Determine the [X, Y] coordinate at the center of the cell enclosing the given text.  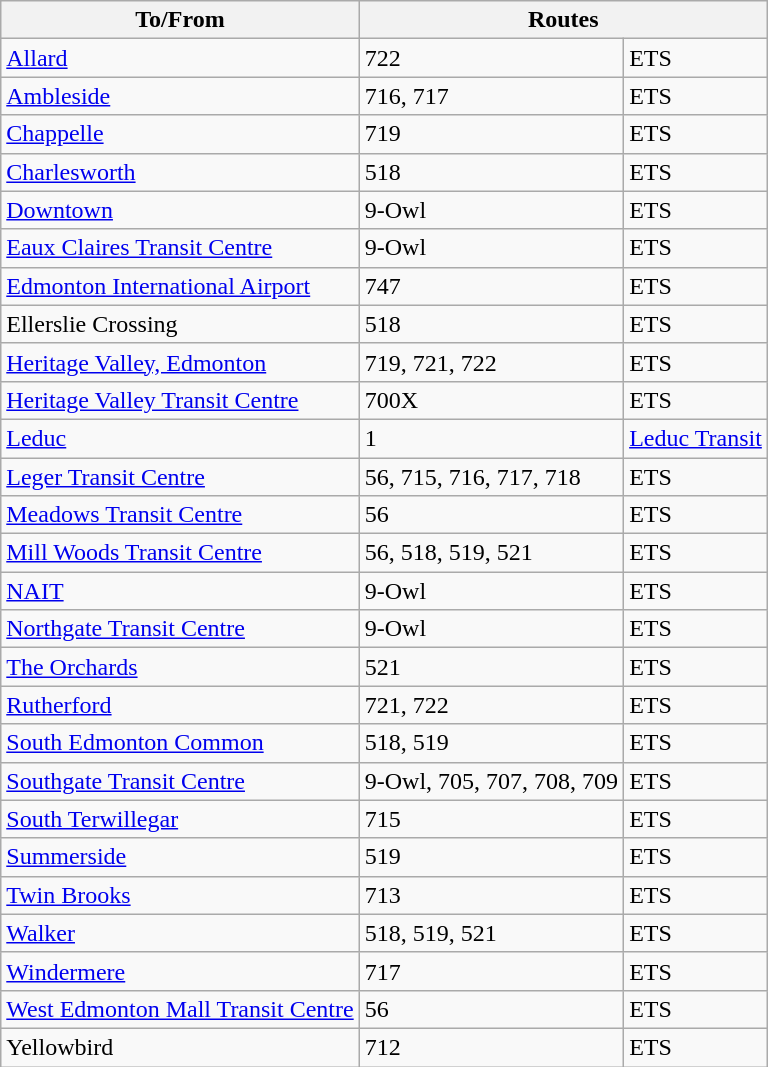
Routes [563, 20]
Ellerslie Crossing [180, 324]
719 [491, 134]
Ambleside [180, 96]
Eaux Claires Transit Centre [180, 248]
Edmonton International Airport [180, 286]
Leger Transit Centre [180, 477]
Heritage Valley, Edmonton [180, 362]
717 [491, 971]
Southgate Transit Centre [180, 781]
West Edmonton Mall Transit Centre [180, 1009]
Downtown [180, 210]
Twin Brooks [180, 895]
Yellowbird [180, 1047]
Chappelle [180, 134]
To/From [180, 20]
South Terwillegar [180, 819]
722 [491, 58]
721, 722 [491, 705]
Walker [180, 933]
519 [491, 857]
9-Owl, 705, 707, 708, 709 [491, 781]
715 [491, 819]
700X [491, 400]
Leduc [180, 438]
716, 717 [491, 96]
Windermere [180, 971]
Charlesworth [180, 172]
1 [491, 438]
South Edmonton Common [180, 743]
518, 519 [491, 743]
The Orchards [180, 667]
712 [491, 1047]
Summerside [180, 857]
56, 518, 519, 521 [491, 553]
Heritage Valley Transit Centre [180, 400]
713 [491, 895]
Allard [180, 58]
719, 721, 722 [491, 362]
Leduc Transit [696, 438]
518, 519, 521 [491, 933]
Mill Woods Transit Centre [180, 553]
Rutherford [180, 705]
Northgate Transit Centre [180, 629]
56, 715, 716, 717, 718 [491, 477]
Meadows Transit Centre [180, 515]
747 [491, 286]
521 [491, 667]
NAIT [180, 591]
